Extract the (X, Y) coordinate from the center of the cell holding the provided text.  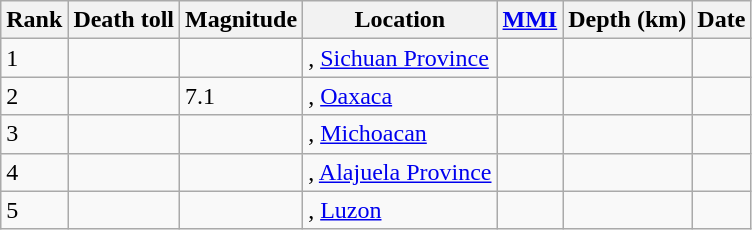
, Michoacan (400, 134)
Date (722, 20)
MMI (530, 20)
Magnitude (242, 20)
Location (400, 20)
5 (34, 210)
, Sichuan Province (400, 58)
4 (34, 172)
7.1 (242, 96)
3 (34, 134)
, Oaxaca (400, 96)
Depth (km) (628, 20)
Death toll (124, 20)
, Alajuela Province (400, 172)
, Luzon (400, 210)
2 (34, 96)
Rank (34, 20)
1 (34, 58)
